For the text-containing cell, return its midpoint in (X, Y) coordinate format. 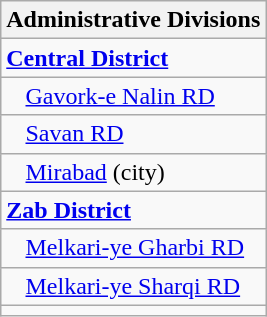
Zab District (134, 210)
Gavork-e Nalin RD (134, 96)
Melkari-ye Sharqi RD (134, 286)
Melkari-ye Gharbi RD (134, 248)
Central District (134, 58)
Savan RD (134, 134)
Mirabad (city) (134, 172)
Administrative Divisions (134, 20)
